Return the [x, y] coordinate for the center point of the cell that contains the specified text.  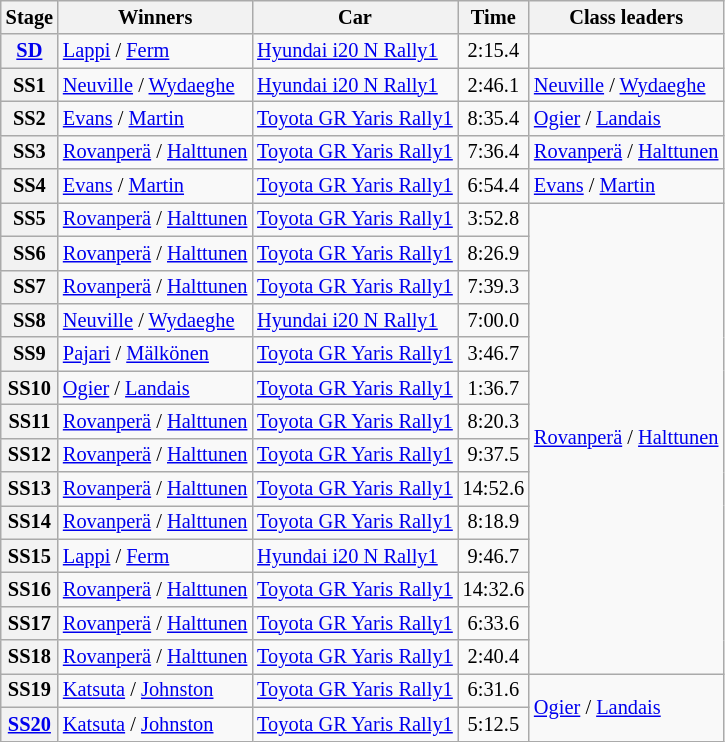
8:18.9 [494, 522]
SS5 [30, 219]
3:46.7 [494, 354]
SS1 [30, 85]
SS14 [30, 522]
5:12.5 [494, 724]
8:26.9 [494, 253]
6:31.6 [494, 690]
2:15.4 [494, 51]
SS20 [30, 724]
Stage [30, 17]
SS9 [30, 354]
SS11 [30, 421]
SS2 [30, 118]
SS16 [30, 589]
9:46.7 [494, 556]
SS18 [30, 657]
Winners [155, 17]
14:32.6 [494, 589]
SS13 [30, 489]
SS6 [30, 253]
3:52.8 [494, 219]
SS3 [30, 152]
6:33.6 [494, 623]
SS8 [30, 320]
8:20.3 [494, 421]
SS12 [30, 455]
SS15 [30, 556]
14:52.6 [494, 489]
Pajari / Mälkönen [155, 354]
7:39.3 [494, 287]
SS10 [30, 388]
Class leaders [626, 17]
SS4 [30, 186]
2:40.4 [494, 657]
SD [30, 51]
2:46.1 [494, 85]
6:54.4 [494, 186]
Time [494, 17]
SS7 [30, 287]
Car [354, 17]
SS19 [30, 690]
7:00.0 [494, 320]
1:36.7 [494, 388]
SS17 [30, 623]
7:36.4 [494, 152]
9:37.5 [494, 455]
8:35.4 [494, 118]
